Return (x, y) of the center of cell containing provided text 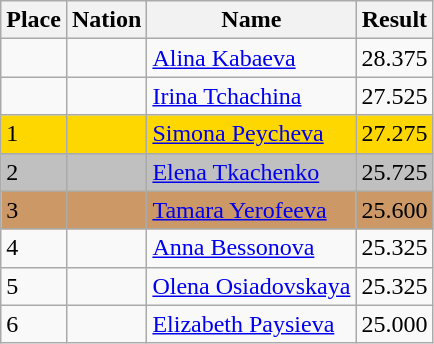
Tamara Yerofeeva (252, 210)
5 (34, 286)
Nation (106, 20)
Place (34, 20)
Simona Peycheva (252, 134)
3 (34, 210)
27.525 (394, 96)
Olena Osiadovskaya (252, 286)
4 (34, 248)
Anna Bessonova (252, 248)
28.375 (394, 58)
Irina Tchachina (252, 96)
Result (394, 20)
25.600 (394, 210)
Name (252, 20)
Alina Kabaeva (252, 58)
Elena Tkachenko (252, 172)
25.725 (394, 172)
25.000 (394, 324)
27.275 (394, 134)
2 (34, 172)
Elizabeth Paysieva (252, 324)
1 (34, 134)
6 (34, 324)
